Detect which cell encompasses the target text, then output its (X, Y) center coordinate. 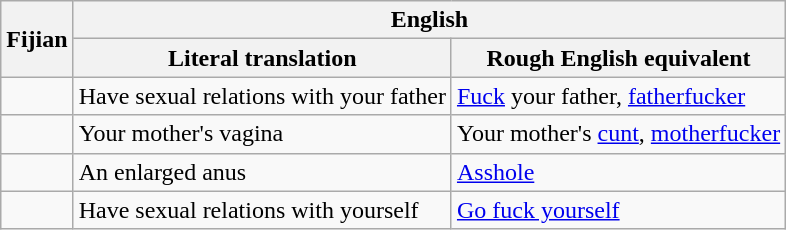
An enlarged anus (262, 172)
Fijian (37, 39)
Your mother's vagina (262, 134)
Asshole (618, 172)
English (430, 20)
Have sexual relations with yourself (262, 210)
Literal translation (262, 58)
Fuck your father, fatherfucker (618, 96)
Have sexual relations with your father (262, 96)
Your mother's cunt, motherfucker (618, 134)
Rough English equivalent (618, 58)
Go fuck yourself (618, 210)
